Extract the (x, y) coordinate from the center of the cell holding the provided text.  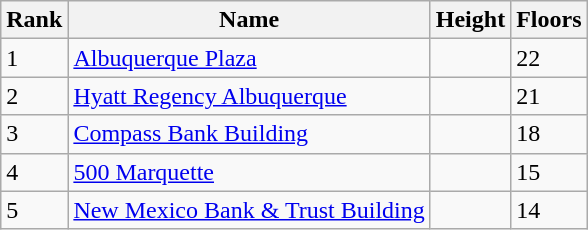
2 (34, 96)
Floors (549, 20)
14 (549, 210)
Hyatt Regency Albuquerque (249, 96)
5 (34, 210)
Rank (34, 20)
22 (549, 58)
3 (34, 134)
1 (34, 58)
21 (549, 96)
Compass Bank Building (249, 134)
15 (549, 172)
Height (470, 20)
New Mexico Bank & Trust Building (249, 210)
18 (549, 134)
Name (249, 20)
500 Marquette (249, 172)
4 (34, 172)
Albuquerque Plaza (249, 58)
